For the text-containing cell, return its midpoint in (x, y) coordinate format. 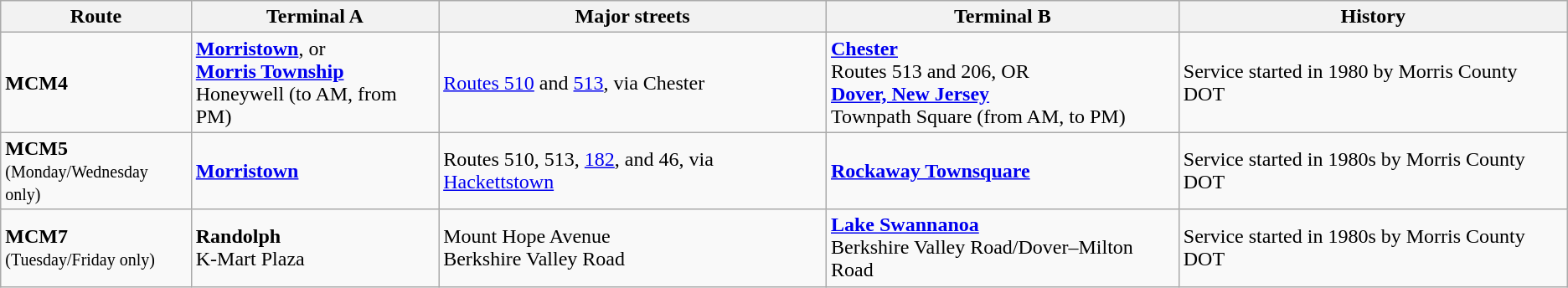
Service started in 1980 by Morris County DOT (1373, 82)
Mount Hope AvenueBerkshire Valley Road (633, 248)
Routes 510 and 513, via Chester (633, 82)
Route (95, 17)
Morristown (315, 171)
MCM7(Tuesday/Friday only) (95, 248)
Terminal B (1002, 17)
Lake SwannanoaBerkshire Valley Road/Dover–Milton Road (1002, 248)
Terminal A (315, 17)
RandolphK-Mart Plaza (315, 248)
History (1373, 17)
Morristown, orMorris TownshipHoneywell (to AM, from PM) (315, 82)
Major streets (633, 17)
MCM5(Monday/Wednesday only) (95, 171)
Routes 510, 513, 182, and 46, via Hackettstown (633, 171)
Rockaway Townsquare (1002, 171)
ChesterRoutes 513 and 206, ORDover, New JerseyTownpath Square (from AM, to PM) (1002, 82)
MCM4 (95, 82)
